Extract the (x, y) coordinate from the center of the cell holding the provided text.  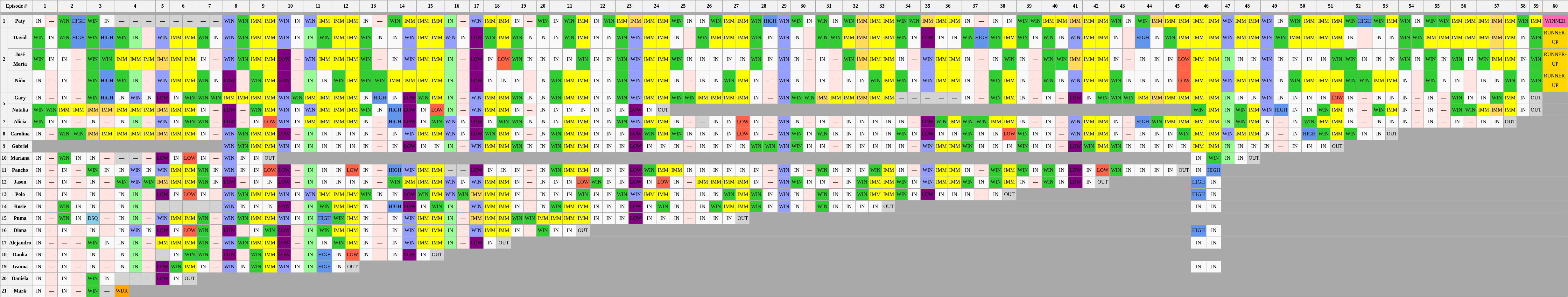
35 (928, 6)
33 (882, 6)
Niño (20, 81)
44 (1150, 6)
31 (829, 6)
Alejandro (20, 243)
29 (784, 6)
Episode # (17, 6)
Ivanna (20, 267)
52 (1358, 6)
DSQ (93, 218)
26 (709, 6)
57 (1497, 6)
38 (1003, 6)
53 (1386, 6)
42 (1096, 6)
50 (1302, 6)
47 (1228, 6)
55 (1437, 6)
4 (135, 6)
34 (908, 6)
51 (1331, 6)
45 (1177, 6)
Puma (20, 218)
Alicia (20, 122)
Diana (20, 230)
Carolina (20, 134)
36 (948, 6)
25 (683, 6)
39 (1029, 6)
30 (803, 6)
22 (603, 6)
David (20, 38)
37 (975, 6)
Rosie (20, 206)
46 (1206, 6)
32 (855, 6)
Jason (20, 182)
27 (736, 6)
Paty (20, 21)
54 (1411, 6)
Natalia (20, 110)
Polo (20, 194)
56 (1464, 6)
58 (1523, 6)
23 (629, 6)
José María (20, 59)
Mariana (20, 158)
Gabriel (20, 146)
48 (1248, 6)
WDR (122, 291)
Daniela (20, 279)
24 (657, 6)
28 (764, 6)
49 (1275, 6)
Danka (20, 255)
43 (1122, 6)
6 (183, 6)
41 (1075, 6)
WINNER (1555, 21)
Mark (20, 291)
Gary (20, 98)
59 (1536, 6)
60 (1555, 6)
40 (1055, 6)
3 (101, 6)
Pancho (20, 170)
